Determine the [X, Y] coordinate at the center of the cell enclosing the given text.  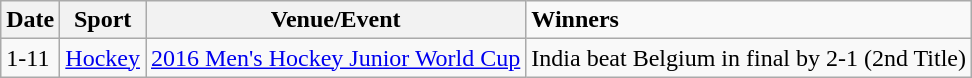
Date [30, 20]
India beat Belgium in final by 2-1 (2nd Title) [749, 58]
Hockey [103, 58]
Sport [103, 20]
Winners [749, 20]
Venue/Event [336, 20]
2016 Men's Hockey Junior World Cup [336, 58]
1-11 [30, 58]
